Scan for the cell matching the given text and deliver its (x, y) coordinate at center. 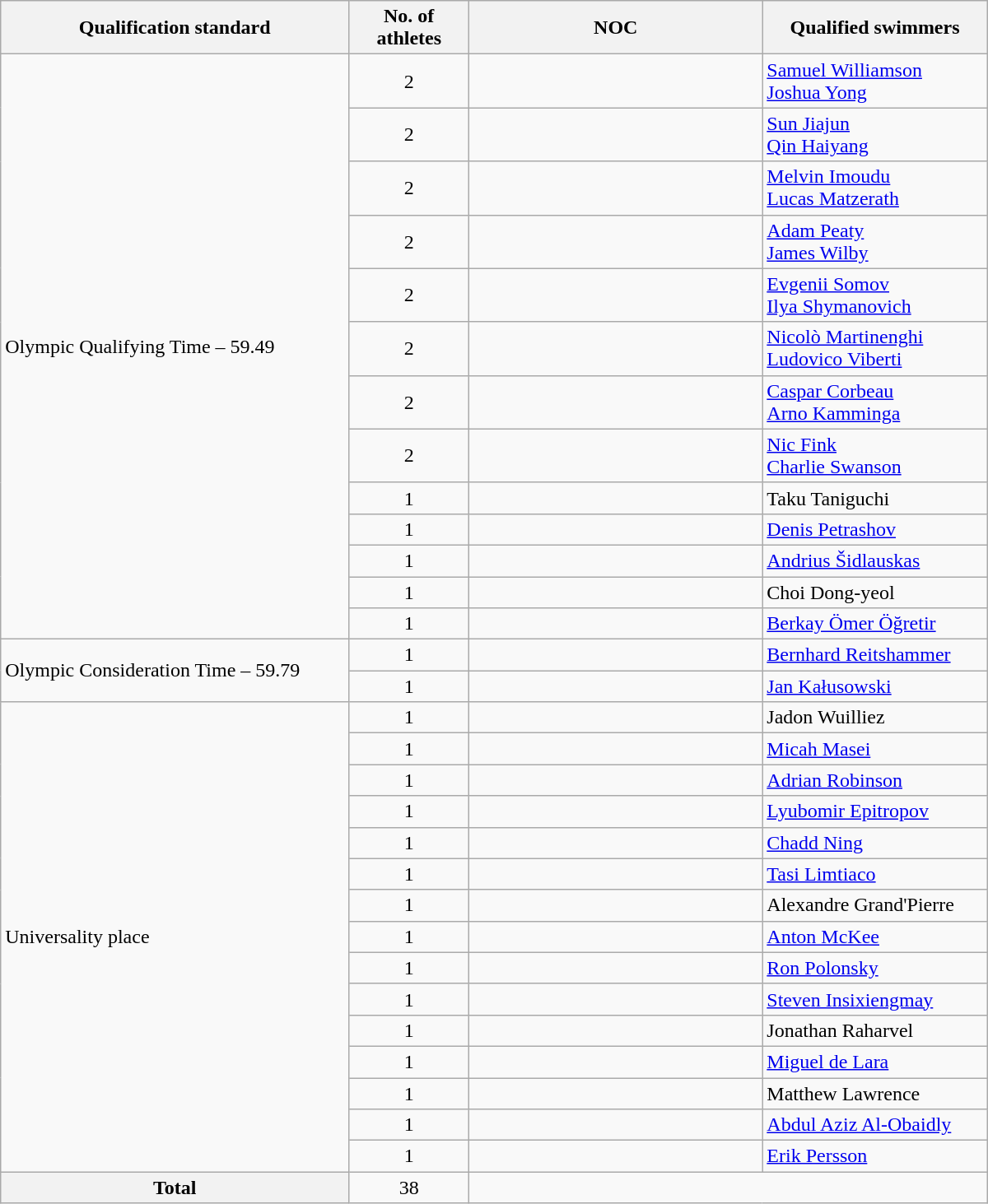
Samuel WilliamsonJoshua Yong (874, 81)
No. of athletes (409, 28)
Miguel de Lara (874, 1062)
NOC (616, 28)
Nic FinkCharlie Swanson (874, 456)
Jonathan Raharvel (874, 1030)
Adrian Robinson (874, 780)
Qualification standard (175, 28)
Andrius Šidlauskas (874, 560)
Denis Petrashov (874, 529)
Micah Masei (874, 749)
Qualified swimmers (874, 28)
Ron Polonsky (874, 968)
38 (409, 1188)
Olympic Qualifying Time – 59.49 (175, 347)
Bernhard Reitshammer (874, 655)
Taku Taniguchi (874, 498)
Melvin ImouduLucas Matzerath (874, 188)
Olympic Consideration Time – 59.79 (175, 671)
Total (175, 1188)
Choi Dong-yeol (874, 592)
Berkay Ömer Öğretir (874, 624)
Jadon Wuilliez (874, 718)
Caspar CorbeauArno Kamminga (874, 402)
Alexandre Grand'Pierre (874, 905)
Adam PeatyJames Wilby (874, 242)
Anton McKee (874, 937)
Matthew Lawrence (874, 1094)
Steven Insixiengmay (874, 999)
Tasi Limtiaco (874, 874)
Chadd Ning (874, 843)
Lyubomir Epitropov (874, 811)
Sun JiajunQin Haiyang (874, 135)
Erik Persson (874, 1156)
Jan Kałusowski (874, 686)
Universality place (175, 937)
Abdul Aziz Al-Obaidly (874, 1125)
Nicolò MartinenghiLudovico Viberti (874, 349)
Evgenii SomovIlya Shymanovich (874, 295)
